Scan for the cell matching the given text and deliver its (x, y) coordinate at center. 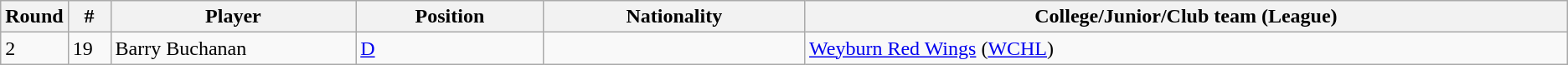
# (89, 17)
Barry Buchanan (233, 48)
College/Junior/Club team (League) (1186, 17)
Player (233, 17)
2 (34, 48)
D (450, 48)
Weyburn Red Wings (WCHL) (1186, 48)
Nationality (673, 17)
19 (89, 48)
Round (34, 17)
Position (450, 17)
